Find where the given text appears and provide that cell's center as (x, y) coordinate. 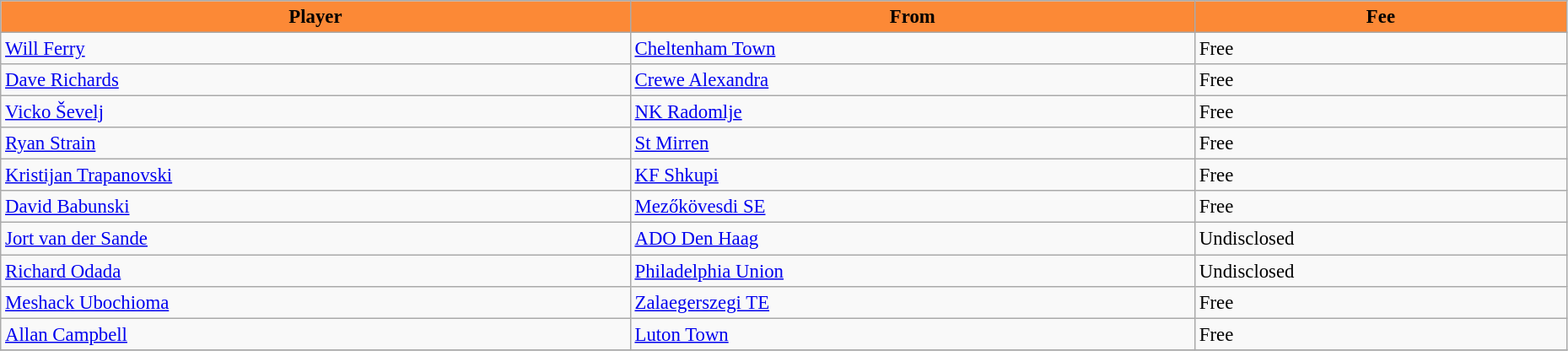
Cheltenham Town (913, 49)
Crewe Alexandra (913, 80)
Richard Odada (315, 271)
Ryan Strain (315, 143)
Vicko Ševelj (315, 112)
Dave Richards (315, 80)
ADO Den Haag (913, 239)
Philadelphia Union (913, 271)
Zalaegerszegi TE (913, 302)
NK Radomlje (913, 112)
St Mirren (913, 143)
KF Shkupi (913, 175)
Player (315, 17)
Jort van der Sande (315, 239)
David Babunski (315, 207)
Luton Town (913, 334)
Fee (1382, 17)
Mezőkövesdi SE (913, 207)
From (913, 17)
Allan Campbell (315, 334)
Meshack Ubochioma (315, 302)
Kristijan Trapanovski (315, 175)
Will Ferry (315, 49)
